Locate the cell with the specified text and output its [x, y] center coordinate. 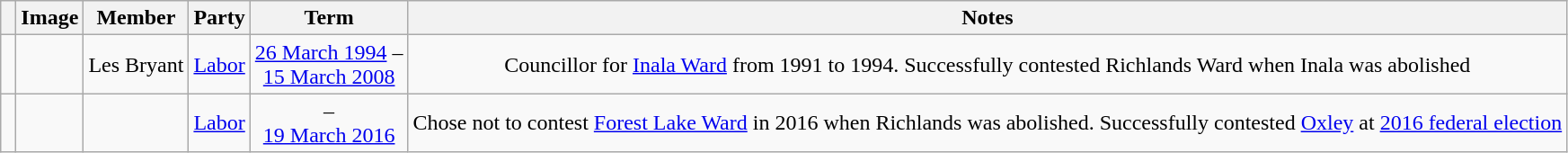
26 March 1994 – 15 March 2008 [329, 65]
Image [50, 18]
Councillor for Inala Ward from 1991 to 1994. Successfully contested Richlands Ward when Inala was abolished [988, 65]
Member [137, 18]
Term [329, 18]
– 19 March 2016 [329, 122]
Chose not to contest Forest Lake Ward in 2016 when Richlands was abolished. Successfully contested Oxley at 2016 federal election [988, 122]
Les Bryant [137, 65]
Notes [988, 18]
Party [219, 18]
